Extract the (x, y) coordinate from the center of the cell holding the provided text.  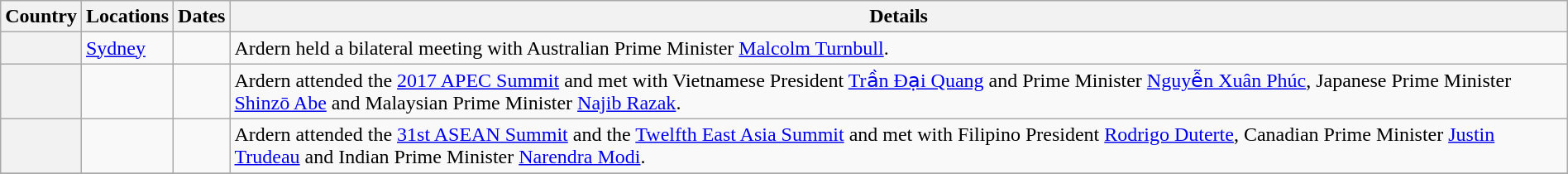
Locations (127, 17)
Ardern held a bilateral meeting with Australian Prime Minister Malcolm Turnbull. (898, 48)
Details (898, 17)
Sydney (127, 48)
Dates (202, 17)
Country (41, 17)
